Find where the given text appears and provide that cell's center as (x, y) coordinate. 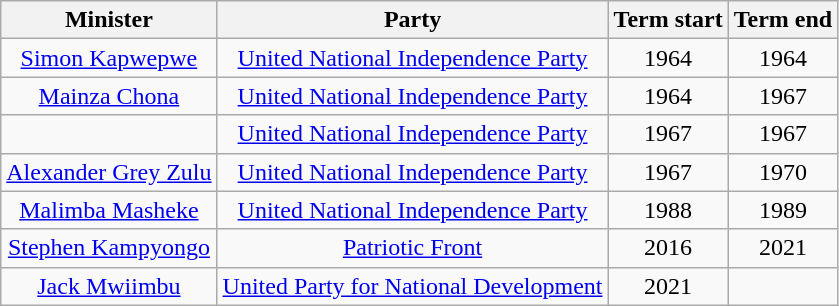
Simon Kapwepwe (109, 58)
Mainza Chona (109, 96)
Stephen Kampyongo (109, 248)
Alexander Grey Zulu (109, 172)
Term end (783, 20)
Patriotic Front (412, 248)
Malimba Masheke (109, 210)
1989 (783, 210)
United Party for National Development (412, 286)
Jack Mwiimbu (109, 286)
2016 (668, 248)
1970 (783, 172)
Minister (109, 20)
Term start (668, 20)
1988 (668, 210)
Party (412, 20)
